Output the [x, y] coordinate of the center of the cell containing the given text.  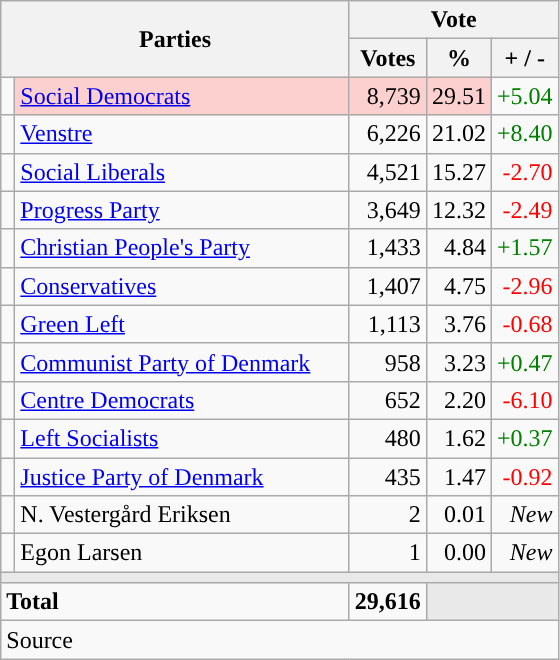
3,649 [388, 210]
1,407 [388, 286]
1,113 [388, 324]
Parties [176, 39]
3.23 [458, 362]
21.02 [458, 134]
+5.04 [524, 96]
3.76 [458, 324]
958 [388, 362]
Left Socialists [182, 438]
Vote [454, 20]
Conservatives [182, 286]
Source [280, 640]
Green Left [182, 324]
Venstre [182, 134]
4.75 [458, 286]
-2.96 [524, 286]
% [458, 58]
2.20 [458, 400]
0.01 [458, 515]
Progress Party [182, 210]
8,739 [388, 96]
1 [388, 553]
Social Democrats [182, 96]
4,521 [388, 172]
Total [176, 602]
2 [388, 515]
-6.10 [524, 400]
1,433 [388, 248]
Centre Democrats [182, 400]
1.62 [458, 438]
480 [388, 438]
N. Vestergård Eriksen [182, 515]
-0.92 [524, 477]
1.47 [458, 477]
-2.49 [524, 210]
4.84 [458, 248]
+0.37 [524, 438]
-2.70 [524, 172]
435 [388, 477]
0.00 [458, 553]
Justice Party of Denmark [182, 477]
+8.40 [524, 134]
+ / - [524, 58]
6,226 [388, 134]
Communist Party of Denmark [182, 362]
15.27 [458, 172]
652 [388, 400]
+1.57 [524, 248]
29,616 [388, 602]
Egon Larsen [182, 553]
+0.47 [524, 362]
Votes [388, 58]
12.32 [458, 210]
-0.68 [524, 324]
Christian People's Party [182, 248]
Social Liberals [182, 172]
29.51 [458, 96]
